For the text-containing cell, return its midpoint in [X, Y] coordinate format. 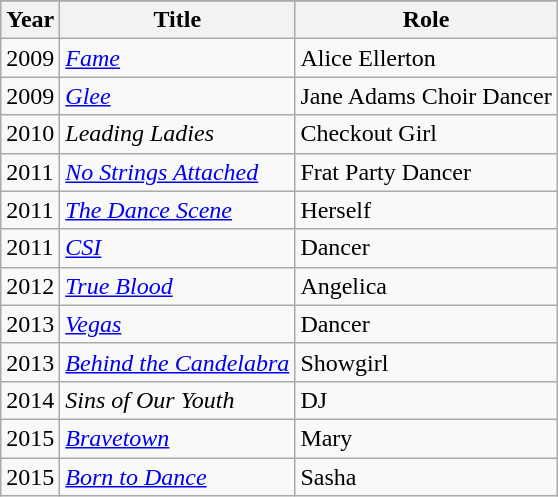
No Strings Attached [178, 172]
Vegas [178, 324]
2010 [30, 134]
Sasha [426, 477]
Leading Ladies [178, 134]
Role [426, 20]
Title [178, 20]
Showgirl [426, 362]
Mary [426, 438]
2012 [30, 286]
2014 [30, 400]
The Dance Scene [178, 210]
Sins of Our Youth [178, 400]
Jane Adams Choir Dancer [426, 96]
True Blood [178, 286]
Born to Dance [178, 477]
Angelica [426, 286]
Bravetown [178, 438]
Fame [178, 58]
Year [30, 20]
Alice Ellerton [426, 58]
DJ [426, 400]
CSI [178, 248]
Glee [178, 96]
Checkout Girl [426, 134]
Frat Party Dancer [426, 172]
Behind the Candelabra [178, 362]
Herself [426, 210]
